Pinpoint the cell where the given text exists, returning its (X, Y) midpoint coordinate. 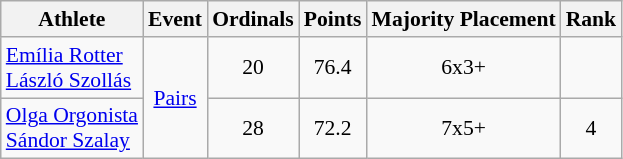
4 (592, 128)
Emília RotterLászló Szollás (72, 68)
Majority Placement (464, 19)
72.2 (333, 128)
Ordinals (253, 19)
Athlete (72, 19)
76.4 (333, 68)
Rank (592, 19)
Olga OrgonistaSándor Szalay (72, 128)
28 (253, 128)
6x3+ (464, 68)
7x5+ (464, 128)
Event (175, 19)
Points (333, 19)
Pairs (175, 98)
20 (253, 68)
